Detect which cell encompasses the target text, then output its (X, Y) center coordinate. 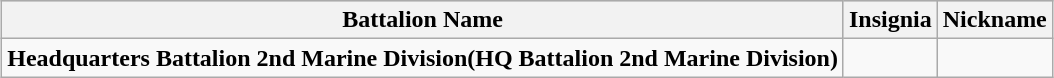
Insignia (890, 20)
Nickname (994, 20)
Battalion Name (423, 20)
Headquarters Battalion 2nd Marine Division(HQ Battalion 2nd Marine Division) (423, 58)
